Detect which cell encompasses the target text, then output its (x, y) center coordinate. 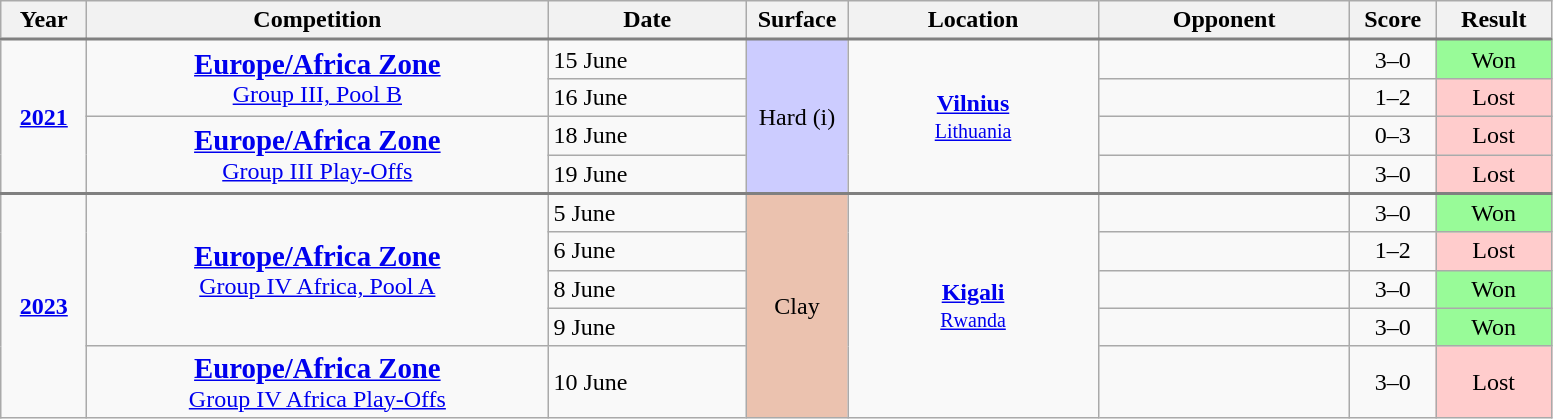
Vilnius Lithuania (974, 117)
Result (1494, 20)
Europe/Africa ZoneGroup III Play-Offs (318, 154)
2023 (44, 305)
Competition (318, 20)
18 June (648, 135)
Opponent (1224, 20)
Year (44, 20)
Date (648, 20)
8 June (648, 289)
5 June (648, 212)
6 June (648, 251)
Clay (796, 305)
Europe/Africa ZoneGroup III, Pool B (318, 78)
2021 (44, 117)
10 June (648, 382)
Hard (i) (796, 117)
16 June (648, 97)
9 June (648, 327)
Kigali Rwanda (974, 305)
Surface (796, 20)
Europe/Africa ZoneGroup IV Africa Play-Offs (318, 382)
Location (974, 20)
19 June (648, 174)
15 June (648, 60)
0–3 (1393, 135)
Score (1393, 20)
Europe/Africa ZoneGroup IV Africa, Pool A (318, 270)
